Detect which cell encompasses the target text, then output its [x, y] center coordinate. 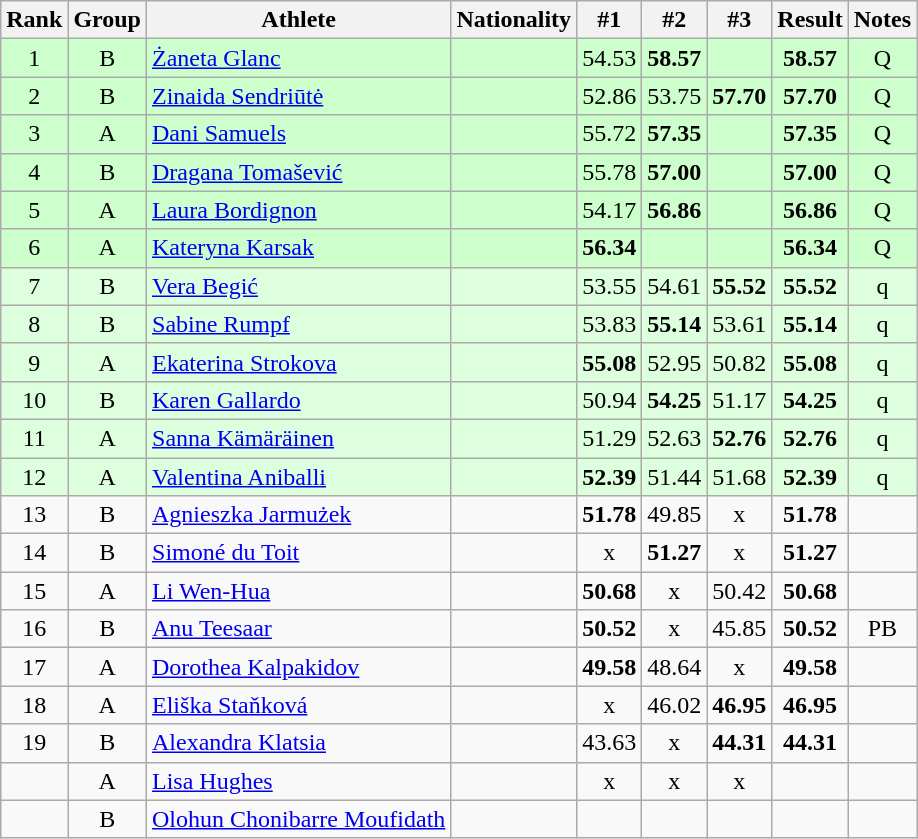
14 [34, 553]
Ekaterina Strokova [299, 362]
#2 [674, 20]
50.82 [740, 362]
54.17 [610, 210]
4 [34, 172]
45.85 [740, 629]
50.94 [610, 400]
Karen Gallardo [299, 400]
Dorothea Kalpakidov [299, 667]
16 [34, 629]
18 [34, 705]
19 [34, 743]
52.95 [674, 362]
Vera Begić [299, 286]
Li Wen-Hua [299, 591]
Olohun Chonibarre Moufidath [299, 819]
55.78 [610, 172]
Simoné du Toit [299, 553]
3 [34, 134]
Result [810, 20]
Żaneta Glanc [299, 58]
13 [34, 515]
53.55 [610, 286]
7 [34, 286]
55.72 [610, 134]
10 [34, 400]
51.17 [740, 400]
12 [34, 477]
Valentina Aniballi [299, 477]
Rank [34, 20]
Dani Samuels [299, 134]
Sabine Rumpf [299, 324]
51.68 [740, 477]
51.29 [610, 438]
Notes [882, 20]
Group [108, 20]
Dragana Tomašević [299, 172]
Agnieszka Jarmużek [299, 515]
#1 [610, 20]
#3 [740, 20]
50.42 [740, 591]
54.61 [674, 286]
17 [34, 667]
Zinaida Sendriūtė [299, 96]
8 [34, 324]
52.86 [610, 96]
15 [34, 591]
Eliška Staňková [299, 705]
11 [34, 438]
5 [34, 210]
6 [34, 248]
53.61 [740, 324]
Anu Teesaar [299, 629]
52.63 [674, 438]
Lisa Hughes [299, 781]
9 [34, 362]
49.85 [674, 515]
1 [34, 58]
Nationality [514, 20]
Kateryna Karsak [299, 248]
2 [34, 96]
Alexandra Klatsia [299, 743]
Laura Bordignon [299, 210]
PB [882, 629]
54.53 [610, 58]
43.63 [610, 743]
48.64 [674, 667]
46.02 [674, 705]
Sanna Kämäräinen [299, 438]
Athlete [299, 20]
53.75 [674, 96]
51.44 [674, 477]
53.83 [610, 324]
